Detect which cell encompasses the target text, then output its [X, Y] center coordinate. 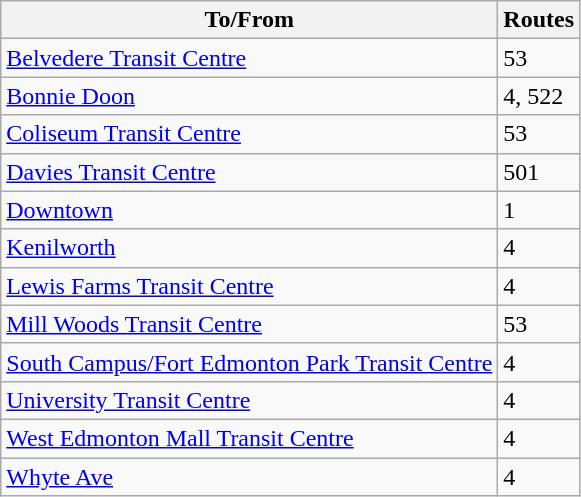
Mill Woods Transit Centre [250, 324]
Routes [539, 20]
4, 522 [539, 96]
Coliseum Transit Centre [250, 134]
West Edmonton Mall Transit Centre [250, 438]
Bonnie Doon [250, 96]
Downtown [250, 210]
Kenilworth [250, 248]
Whyte Ave [250, 477]
Lewis Farms Transit Centre [250, 286]
Belvedere Transit Centre [250, 58]
South Campus/Fort Edmonton Park Transit Centre [250, 362]
Davies Transit Centre [250, 172]
To/From [250, 20]
University Transit Centre [250, 400]
501 [539, 172]
1 [539, 210]
